From the cell containing the given text, extract its center point as (X, Y) coordinate. 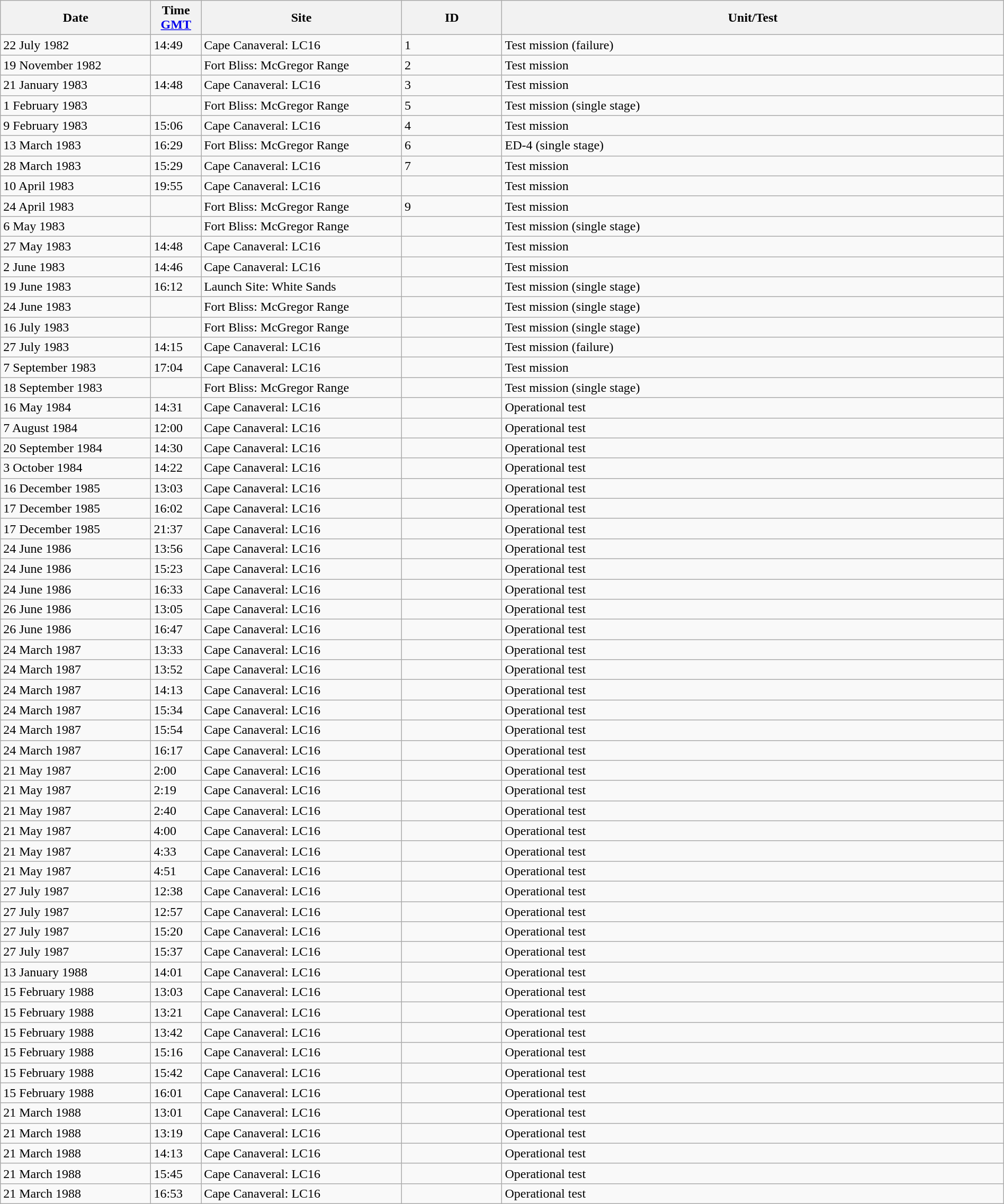
12:57 (176, 911)
2:19 (176, 790)
24 April 1983 (76, 206)
13:05 (176, 609)
1 (452, 45)
14:49 (176, 45)
15:42 (176, 1073)
16:53 (176, 1193)
Launch Site: White Sands (302, 287)
7 September 1983 (76, 367)
14:22 (176, 468)
19 June 1983 (76, 287)
5 (452, 105)
Unit/Test (753, 18)
20 September 1984 (76, 448)
15:54 (176, 730)
13:01 (176, 1113)
16 December 1985 (76, 488)
28 March 1983 (76, 166)
19 November 1982 (76, 65)
13:19 (176, 1133)
24 June 1983 (76, 307)
22 July 1982 (76, 45)
19:55 (176, 186)
15:45 (176, 1173)
6 (452, 146)
15:34 (176, 710)
16:17 (176, 750)
12:00 (176, 428)
9 (452, 206)
16:12 (176, 287)
16 May 1984 (76, 408)
10 April 1983 (76, 186)
3 October 1984 (76, 468)
27 July 1983 (76, 347)
TimeGMT (176, 18)
7 (452, 166)
15:16 (176, 1053)
4:33 (176, 851)
13:21 (176, 1012)
18 September 1983 (76, 388)
6 May 1983 (76, 226)
14:01 (176, 972)
16:02 (176, 508)
2 (452, 65)
13 March 1983 (76, 146)
2 June 1983 (76, 266)
16:29 (176, 146)
13:33 (176, 650)
13 January 1988 (76, 972)
16 July 1983 (76, 327)
ED-4 (single stage) (753, 146)
15:23 (176, 569)
2:40 (176, 811)
14:15 (176, 347)
15:20 (176, 932)
Site (302, 18)
4 (452, 125)
14:30 (176, 448)
16:47 (176, 630)
1 February 1983 (76, 105)
21 January 1983 (76, 85)
15:29 (176, 166)
Date (76, 18)
14:31 (176, 408)
27 May 1983 (76, 246)
9 February 1983 (76, 125)
2:00 (176, 770)
ID (452, 18)
15:06 (176, 125)
4:00 (176, 831)
14:46 (176, 266)
17:04 (176, 367)
4:51 (176, 871)
21:37 (176, 528)
13:42 (176, 1032)
12:38 (176, 891)
3 (452, 85)
13:56 (176, 549)
7 August 1984 (76, 428)
13:52 (176, 670)
15:37 (176, 952)
16:33 (176, 589)
16:01 (176, 1093)
